Pinpoint the cell where the given text exists, returning its [X, Y] midpoint coordinate. 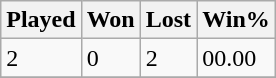
Win% [236, 20]
Lost [168, 20]
0 [110, 58]
Won [110, 20]
Played [41, 20]
00.00 [236, 58]
